Return the [x, y] coordinate for the center point of the cell that contains the specified text.  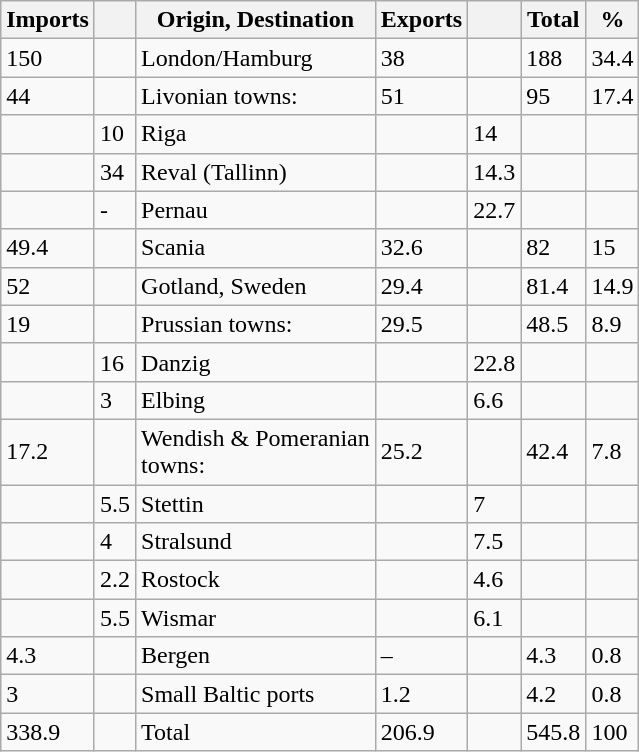
Livonian towns: [256, 96]
14 [494, 134]
22.7 [494, 210]
7.8 [612, 452]
Rostock [256, 580]
4.6 [494, 580]
Origin, Destination [256, 20]
Elbing [256, 400]
32.6 [421, 248]
Danzig [256, 362]
6.1 [494, 618]
10 [114, 134]
Small Baltic ports [256, 694]
Imports [48, 20]
4 [114, 542]
1.2 [421, 694]
95 [554, 96]
7.5 [494, 542]
42.4 [554, 452]
48.5 [554, 324]
44 [48, 96]
Stettin [256, 503]
29.4 [421, 286]
- [114, 210]
545.8 [554, 732]
8.9 [612, 324]
% [612, 20]
100 [612, 732]
Prussian towns: [256, 324]
51 [421, 96]
6.6 [494, 400]
25.2 [421, 452]
Riga [256, 134]
34 [114, 172]
17.2 [48, 452]
Bergen [256, 656]
Pernau [256, 210]
Stralsund [256, 542]
38 [421, 58]
19 [48, 324]
338.9 [48, 732]
16 [114, 362]
22.8 [494, 362]
52 [48, 286]
82 [554, 248]
Wendish & Pomeranian towns: [256, 452]
2.2 [114, 580]
London/Hamburg [256, 58]
14.9 [612, 286]
206.9 [421, 732]
17.4 [612, 96]
Wismar [256, 618]
Gotland, Sweden [256, 286]
150 [48, 58]
34.4 [612, 58]
Reval (Tallinn) [256, 172]
4.2 [554, 694]
Scania [256, 248]
188 [554, 58]
Exports [421, 20]
14.3 [494, 172]
81.4 [554, 286]
7 [494, 503]
15 [612, 248]
29.5 [421, 324]
49.4 [48, 248]
– [421, 656]
